Find where the given text appears and provide that cell's center as (x, y) coordinate. 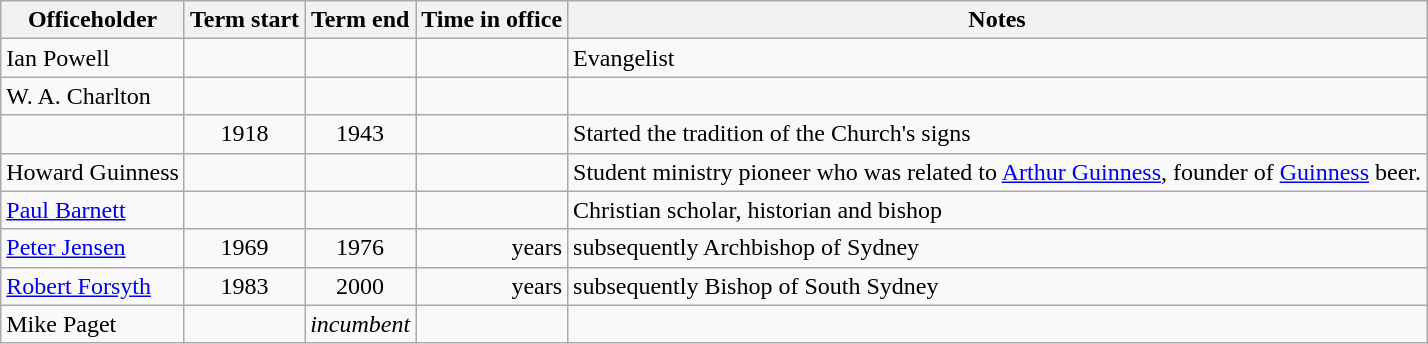
incumbent (360, 324)
Mike Paget (93, 324)
Student ministry pioneer who was related to Arthur Guinness, founder of Guinness beer. (998, 172)
Ian Powell (93, 58)
Started the tradition of the Church's signs (998, 134)
Paul Barnett (93, 210)
subsequently Bishop of South Sydney (998, 286)
1976 (360, 248)
Christian scholar, historian and bishop (998, 210)
Robert Forsyth (93, 286)
Peter Jensen (93, 248)
Howard Guinness (93, 172)
1983 (244, 286)
1969 (244, 248)
2000 (360, 286)
subsequently Archbishop of Sydney (998, 248)
Evangelist (998, 58)
Officeholder (93, 20)
Term start (244, 20)
Time in office (492, 20)
1943 (360, 134)
W. A. Charlton (93, 96)
Notes (998, 20)
Term end (360, 20)
1918 (244, 134)
